Identify which cell holds the provided text, then report its (X, Y) central coordinate. 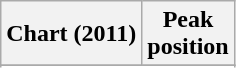
Peakposition (188, 34)
Chart (2011) (72, 34)
